Identify which cell holds the provided text, then report its [x, y] central coordinate. 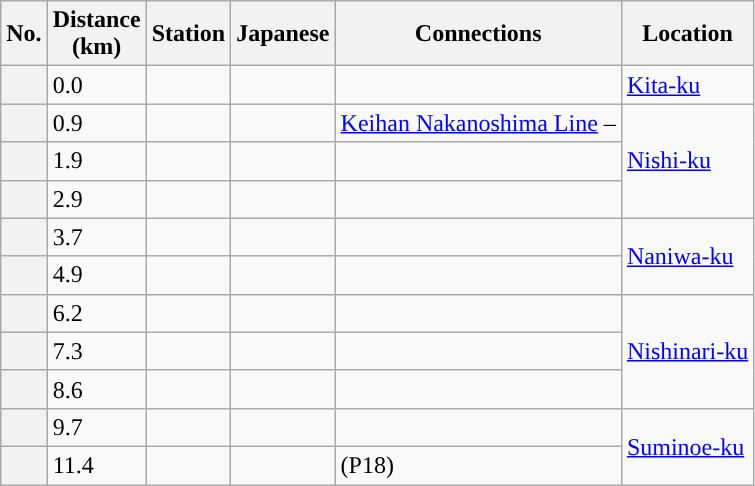
Location [687, 34]
Japanese [283, 34]
Station [188, 34]
Distance (km) [96, 34]
6.2 [96, 313]
Nishi-ku [687, 161]
3.7 [96, 237]
2.9 [96, 199]
8.6 [96, 389]
11.4 [96, 465]
(P18) [478, 465]
Naniwa-ku [687, 256]
Suminoe-ku [687, 446]
7.3 [96, 351]
4.9 [96, 275]
0.0 [96, 85]
Keihan Nakanoshima Line – [478, 123]
Connections [478, 34]
No. [24, 34]
Kita-ku [687, 85]
Nishinari-ku [687, 351]
0.9 [96, 123]
1.9 [96, 161]
9.7 [96, 427]
